Output the [x, y] coordinate of the center of the cell containing the given text.  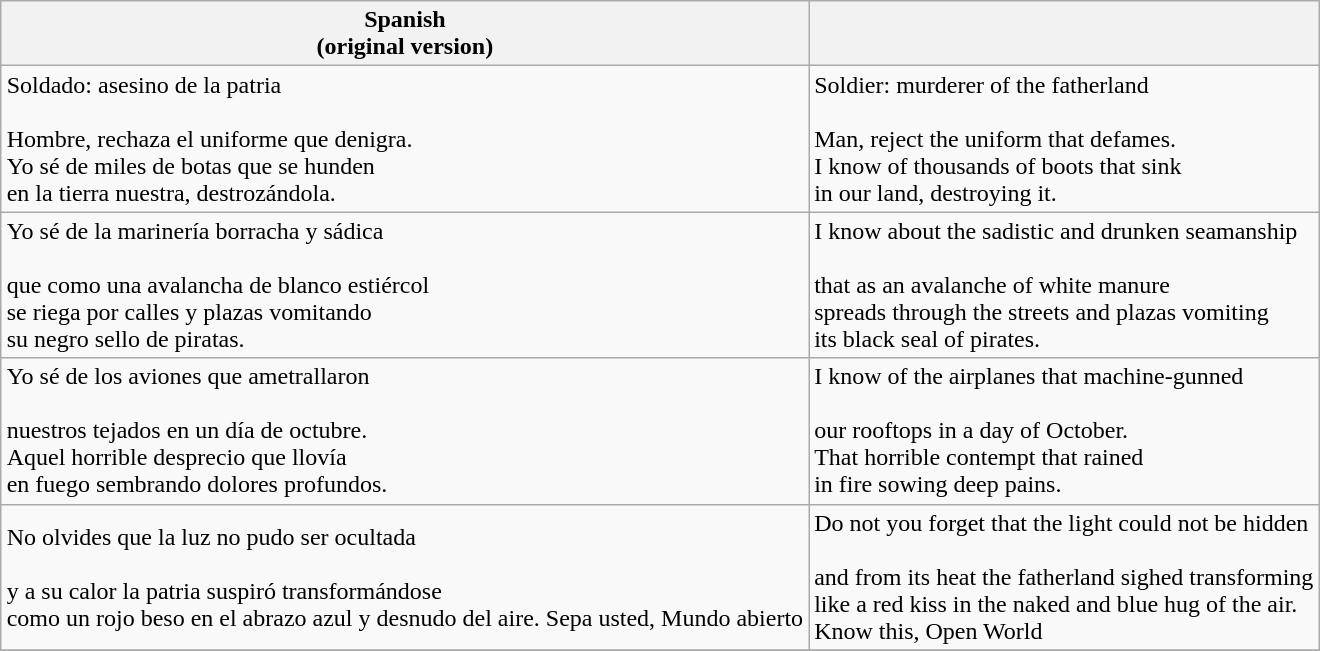
Yo sé de los aviones que ametrallaronnuestros tejados en un día de octubre. Aquel horrible desprecio que llovía en fuego sembrando dolores profundos. [404, 431]
Soldier: murderer of the fatherlandMan, reject the uniform that defames. I know of thousands of boots that sink in our land, destroying it. [1064, 139]
Spanish(original version) [404, 34]
I know of the airplanes that machine-gunnedour rooftops in a day of October. That horrible contempt that rained in fire sowing deep pains. [1064, 431]
Yo sé de la marinería borracha y sádicaque como una avalancha de blanco estiércol se riega por calles y plazas vomitando su negro sello de piratas. [404, 285]
Soldado: asesino de la patriaHombre, rechaza el uniforme que denigra. Yo sé de miles de botas que se hunden en la tierra nuestra, destrozándola. [404, 139]
